Scan for the cell matching the given text and deliver its (X, Y) coordinate at center. 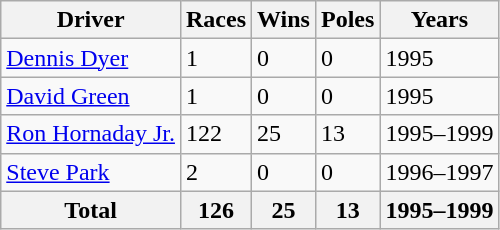
Ron Hornaday Jr. (91, 134)
Dennis Dyer (91, 58)
Years (440, 20)
Races (216, 20)
1996–1997 (440, 172)
122 (216, 134)
Total (91, 210)
126 (216, 210)
Poles (347, 20)
Driver (91, 20)
David Green (91, 96)
2 (216, 172)
Wins (284, 20)
Steve Park (91, 172)
